Return [x, y] of the center of cell containing provided text 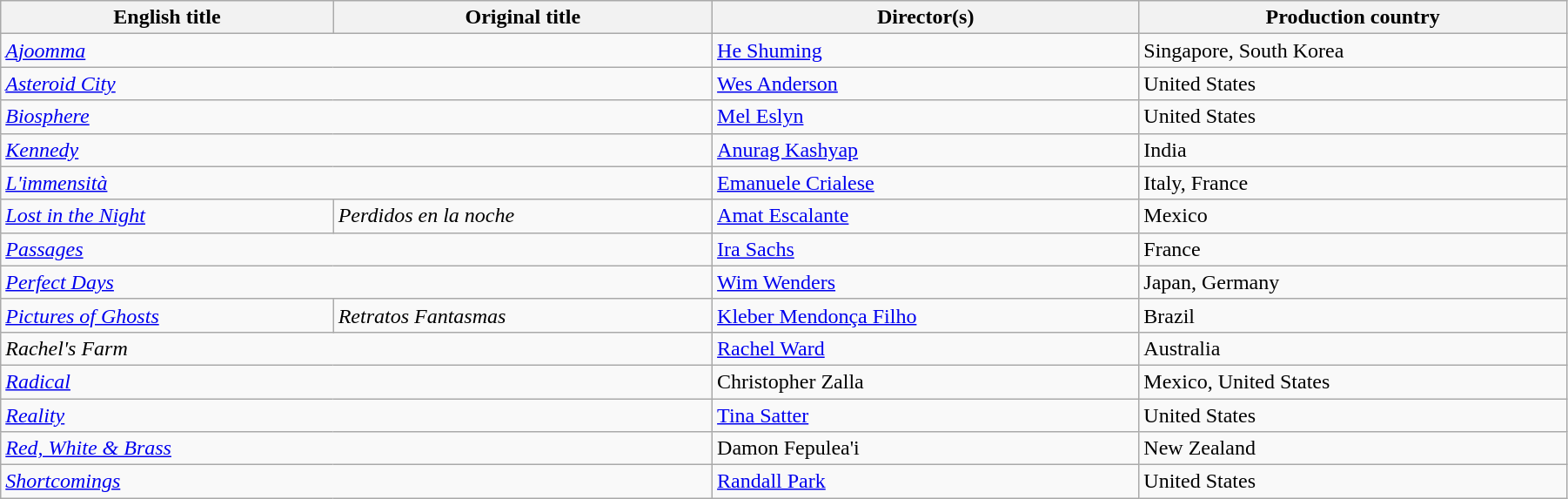
Anurag Kashyap [926, 150]
Original title [522, 17]
Christopher Zalla [926, 381]
Japan, Germany [1353, 282]
Damon Fepulea'i [926, 448]
Production country [1353, 17]
Australia [1353, 348]
Ajoomma [357, 51]
Director(s) [926, 17]
Rachel's Farm [357, 348]
Singapore, South Korea [1353, 51]
Tina Satter [926, 415]
Passages [357, 249]
New Zealand [1353, 448]
Red, White & Brass [357, 448]
Italy, France [1353, 183]
L'immensità [357, 183]
Wes Anderson [926, 84]
Emanuele Crialese [926, 183]
Rachel Ward [926, 348]
Biosphere [357, 117]
Asteroid City [357, 84]
Perdidos en la noche [522, 216]
Retratos Fantasmas [522, 315]
Ira Sachs [926, 249]
Pictures of Ghosts [167, 315]
Radical [357, 381]
Shortcomings [357, 482]
Mexico [1353, 216]
Wim Wenders [926, 282]
Amat Escalante [926, 216]
Kleber Mendonça Filho [926, 315]
India [1353, 150]
Reality [357, 415]
Lost in the Night [167, 216]
France [1353, 249]
English title [167, 17]
Brazil [1353, 315]
Mel Eslyn [926, 117]
Kennedy [357, 150]
Randall Park [926, 482]
He Shuming [926, 51]
Mexico, United States [1353, 381]
Perfect Days [357, 282]
